Locate the cell with the specified text and output its (X, Y) center coordinate. 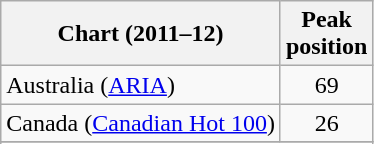
Canada (Canadian Hot 100) (141, 123)
Chart (2011–12) (141, 34)
Australia (ARIA) (141, 85)
26 (326, 123)
Peakposition (326, 34)
69 (326, 85)
